Find where the given text appears and provide that cell's center as [x, y] coordinate. 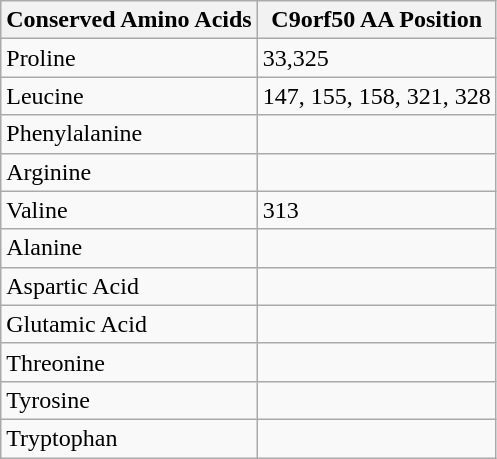
147, 155, 158, 321, 328 [376, 96]
Phenylalanine [129, 134]
Leucine [129, 96]
C9orf50 AA Position [376, 20]
Conserved Amino Acids [129, 20]
Tyrosine [129, 400]
Proline [129, 58]
33,325 [376, 58]
Valine [129, 210]
Arginine [129, 172]
Glutamic Acid [129, 324]
313 [376, 210]
Aspartic Acid [129, 286]
Tryptophan [129, 438]
Alanine [129, 248]
Threonine [129, 362]
